From the cell containing the given text, extract its center point as (x, y) coordinate. 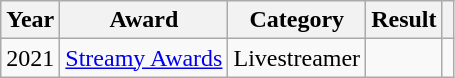
Category (297, 20)
2021 (30, 58)
Award (144, 20)
Streamy Awards (144, 58)
Result (404, 20)
Livestreamer (297, 58)
Year (30, 20)
